Capture the cell that displays the provided text and extract its [x, y] central coordinate. 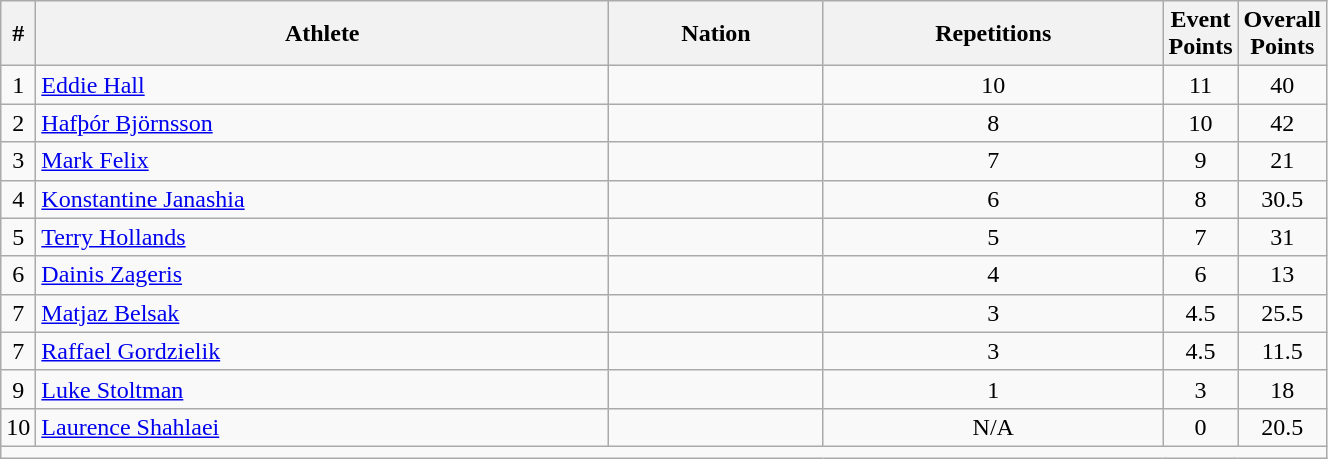
Event Points [1200, 34]
18 [1282, 389]
25.5 [1282, 313]
Konstantine Janashia [322, 199]
Nation [716, 34]
11.5 [1282, 351]
2 [18, 123]
31 [1282, 237]
Luke Stoltman [322, 389]
0 [1200, 427]
30.5 [1282, 199]
21 [1282, 161]
Repetitions [993, 34]
Mark Felix [322, 161]
Hafþór Björnsson [322, 123]
N/A [993, 427]
Raffael Gordzielik [322, 351]
20.5 [1282, 427]
# [18, 34]
42 [1282, 123]
40 [1282, 85]
11 [1200, 85]
13 [1282, 275]
Laurence Shahlaei [322, 427]
Eddie Hall [322, 85]
Matjaz Belsak [322, 313]
Terry Hollands [322, 237]
Overall Points [1282, 34]
Dainis Zageris [322, 275]
Athlete [322, 34]
